Output the (x, y) coordinate of the center of the cell containing the given text.  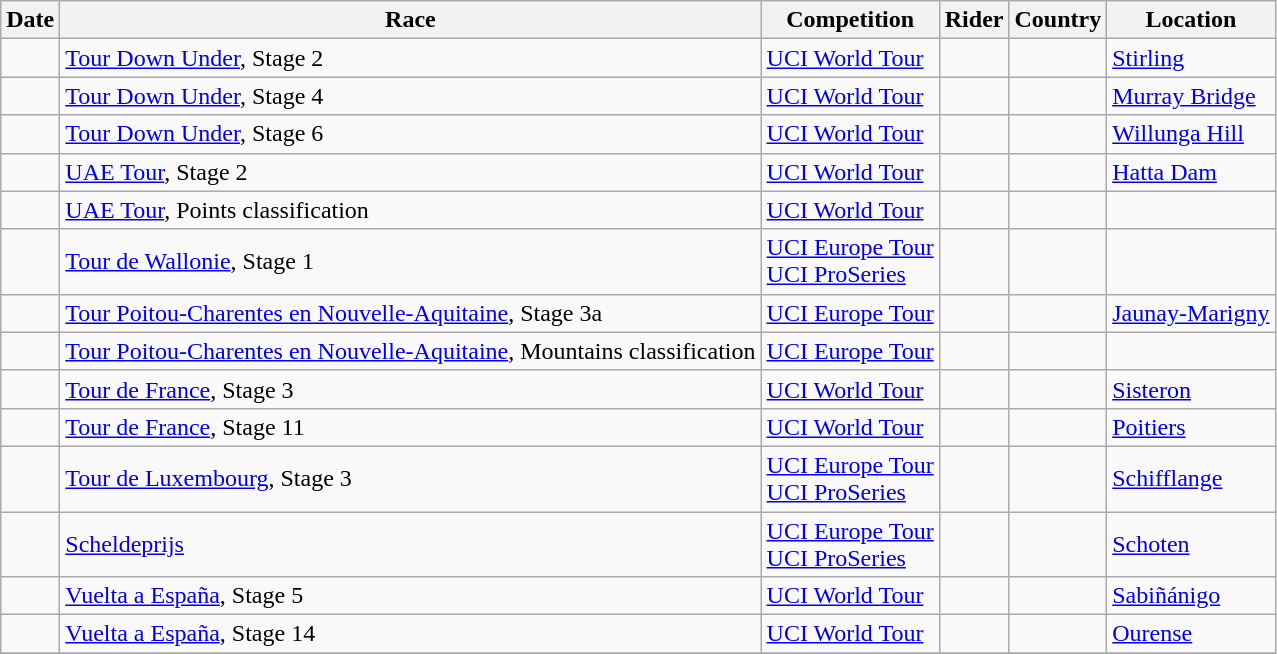
Hatta Dam (1191, 172)
Tour Down Under, Stage 6 (410, 134)
Jaunay-Marigny (1191, 313)
Tour Down Under, Stage 2 (410, 58)
Vuelta a España, Stage 5 (410, 596)
Competition (850, 20)
UAE Tour, Stage 2 (410, 172)
Tour de France, Stage 3 (410, 389)
Stirling (1191, 58)
Poitiers (1191, 427)
Murray Bridge (1191, 96)
Tour Poitou-Charentes en Nouvelle-Aquitaine, Mountains classification (410, 351)
Willunga Hill (1191, 134)
Tour de Wallonie, Stage 1 (410, 262)
Tour de France, Stage 11 (410, 427)
Vuelta a España, Stage 14 (410, 634)
Country (1058, 20)
Ourense (1191, 634)
Tour de Luxembourg, Stage 3 (410, 478)
Sisteron (1191, 389)
Tour Poitou-Charentes en Nouvelle-Aquitaine, Stage 3a (410, 313)
Location (1191, 20)
Sabiñánigo (1191, 596)
Race (410, 20)
Date (30, 20)
UAE Tour, Points classification (410, 210)
Scheldeprijs (410, 544)
Schoten (1191, 544)
Rider (974, 20)
Schifflange (1191, 478)
Tour Down Under, Stage 4 (410, 96)
